Scan for the cell matching the given text and deliver its (X, Y) coordinate at center. 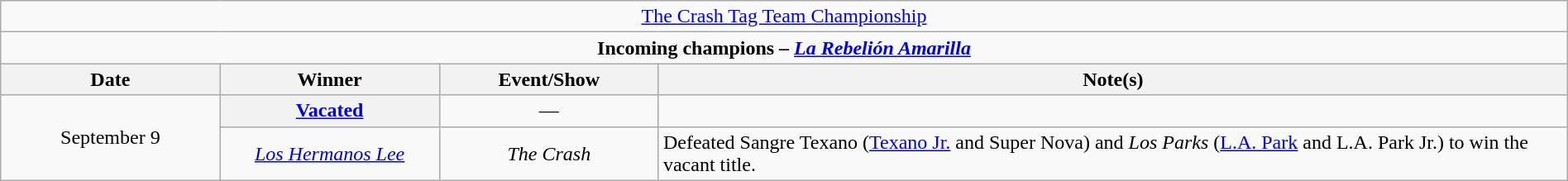
The Crash (549, 154)
Note(s) (1113, 79)
— (549, 111)
Vacated (329, 111)
Incoming champions – La Rebelión Amarilla (784, 48)
Date (111, 79)
September 9 (111, 137)
The Crash Tag Team Championship (784, 17)
Event/Show (549, 79)
Los Hermanos Lee (329, 154)
Defeated Sangre Texano (Texano Jr. and Super Nova) and Los Parks (L.A. Park and L.A. Park Jr.) to win the vacant title. (1113, 154)
Winner (329, 79)
